Return the [x, y] coordinate for the center point of the cell that contains the specified text.  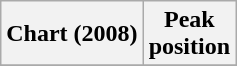
Chart (2008) [72, 34]
Peakposition [189, 34]
